From the cell containing the given text, extract its center point as [x, y] coordinate. 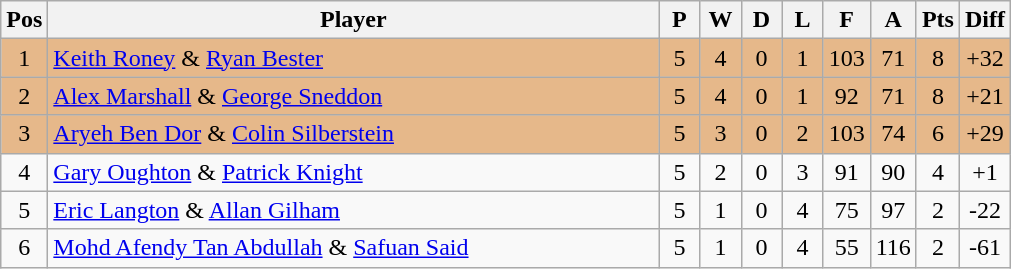
Pos [24, 20]
+29 [984, 134]
91 [846, 172]
Eric Langton & Allan Gilham [354, 210]
+21 [984, 96]
Diff [984, 20]
55 [846, 248]
L [802, 20]
Alex Marshall & George Sneddon [354, 96]
A [893, 20]
Mohd Afendy Tan Abdullah & Safuan Said [354, 248]
Aryeh Ben Dor & Colin Silberstein [354, 134]
97 [893, 210]
P [680, 20]
+1 [984, 172]
75 [846, 210]
-61 [984, 248]
74 [893, 134]
-22 [984, 210]
92 [846, 96]
W [720, 20]
Pts [938, 20]
+32 [984, 58]
D [762, 20]
Player [354, 20]
Keith Roney & Ryan Bester [354, 58]
90 [893, 172]
Gary Oughton & Patrick Knight [354, 172]
F [846, 20]
116 [893, 248]
